Return (X, Y) of the center of cell containing provided text 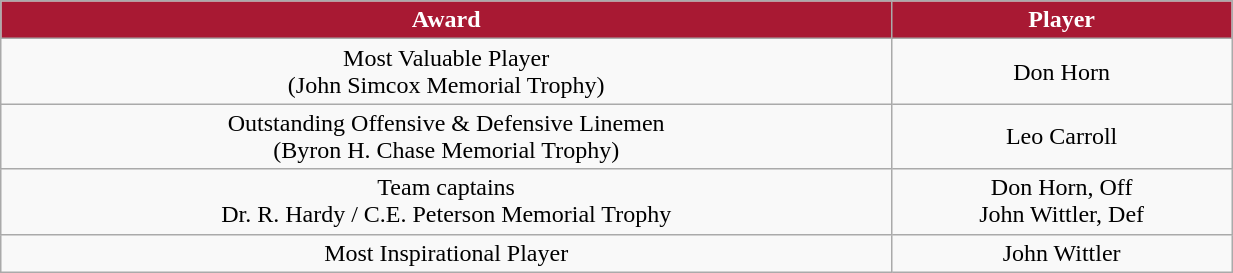
Player (1062, 20)
Most Inspirational Player (446, 253)
Leo Carroll (1062, 136)
Most Valuable Player(John Simcox Memorial Trophy) (446, 72)
Don Horn, OffJohn Wittler, Def (1062, 202)
Team captainsDr. R. Hardy / C.E. Peterson Memorial Trophy (446, 202)
Outstanding Offensive & Defensive Linemen(Byron H. Chase Memorial Trophy) (446, 136)
Award (446, 20)
Don Horn (1062, 72)
John Wittler (1062, 253)
